Locate the cell with the specified text and output its [X, Y] center coordinate. 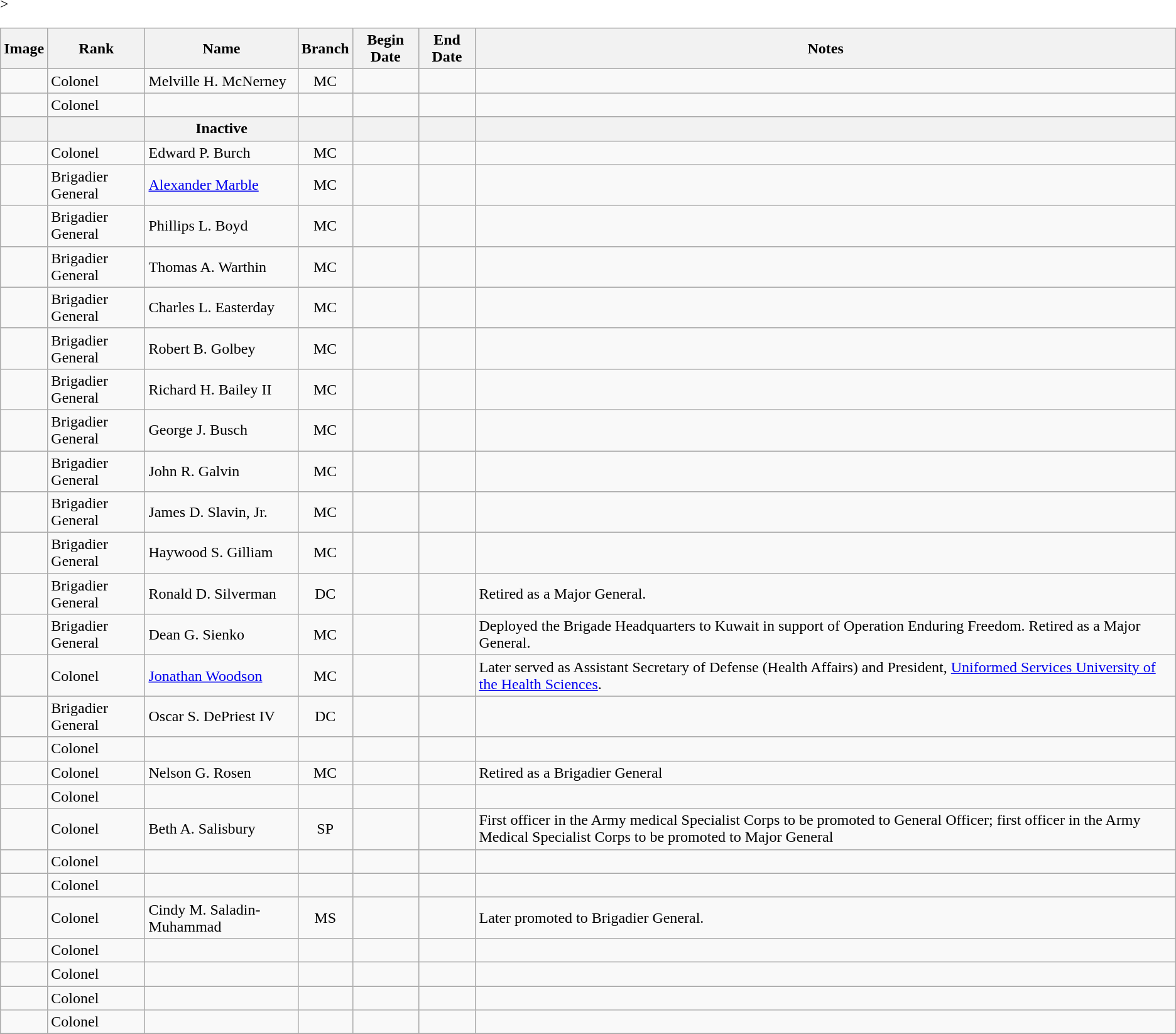
SP [325, 829]
Edward P. Burch [221, 153]
Thomas A. Warthin [221, 266]
Cindy M. Saladin-Muhammad [221, 917]
Nelson G. Rosen [221, 773]
John R. Galvin [221, 471]
Charles L. Easterday [221, 308]
Retired as a Major General. [825, 594]
Phillips L. Boyd [221, 226]
Alexander Marble [221, 185]
Melville H. McNerney [221, 81]
Beth A. Salisbury [221, 829]
Notes [825, 49]
End Date [447, 49]
Later served as Assistant Secretary of Defense (Health Affairs) and President, Uniformed Services University of the Health Sciences. [825, 676]
Rank [97, 49]
Name [221, 49]
James D. Slavin, Jr. [221, 513]
Jonathan Woodson [221, 676]
Begin Date [386, 49]
Haywood S. Gilliam [221, 553]
Deployed the Brigade Headquarters to Kuwait in support of Operation Enduring Freedom. Retired as a Major General. [825, 634]
Ronald D. Silverman [221, 594]
Inactive [221, 129]
Branch [325, 49]
Dean G. Sienko [221, 634]
Later promoted to Brigadier General. [825, 917]
Richard H. Bailey II [221, 389]
Robert B. Golbey [221, 348]
Retired as a Brigadier General [825, 773]
MS [325, 917]
Oscar S. DePriest IV [221, 716]
George J. Busch [221, 430]
Image [24, 49]
